Provide the [X, Y] coordinate of the cell's center where the given text is located.  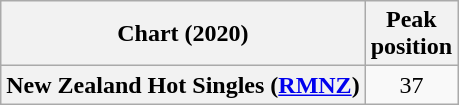
Peakposition [411, 34]
Chart (2020) [183, 34]
37 [411, 85]
New Zealand Hot Singles (RMNZ) [183, 85]
